Pinpoint the cell where the given text exists, returning its (X, Y) midpoint coordinate. 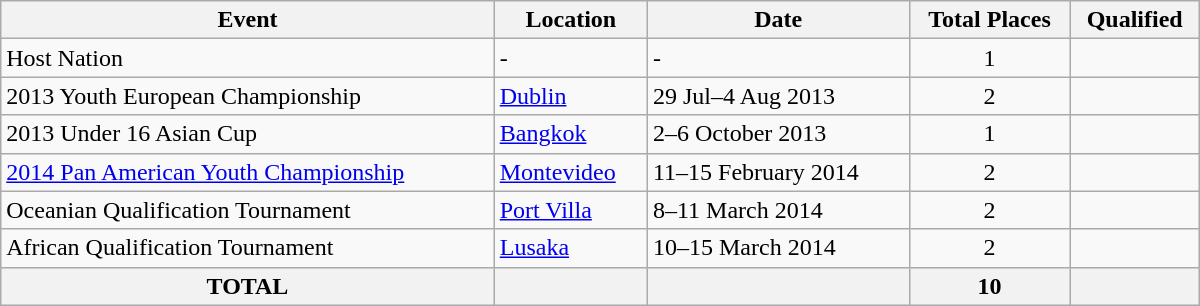
10–15 March 2014 (778, 248)
2013 Youth European Championship (248, 96)
Port Villa (570, 210)
Host Nation (248, 58)
2013 Under 16 Asian Cup (248, 134)
TOTAL (248, 286)
Oceanian Qualification Tournament (248, 210)
Lusaka (570, 248)
Location (570, 20)
Event (248, 20)
Bangkok (570, 134)
Qualified (1134, 20)
2014 Pan American Youth Championship (248, 172)
Dublin (570, 96)
African Qualification Tournament (248, 248)
Total Places (990, 20)
2–6 October 2013 (778, 134)
11–15 February 2014 (778, 172)
8–11 March 2014 (778, 210)
Date (778, 20)
10 (990, 286)
29 Jul–4 Aug 2013 (778, 96)
Montevideo (570, 172)
